Search for the cell housing the specified text and yield its [x, y] center coordinate. 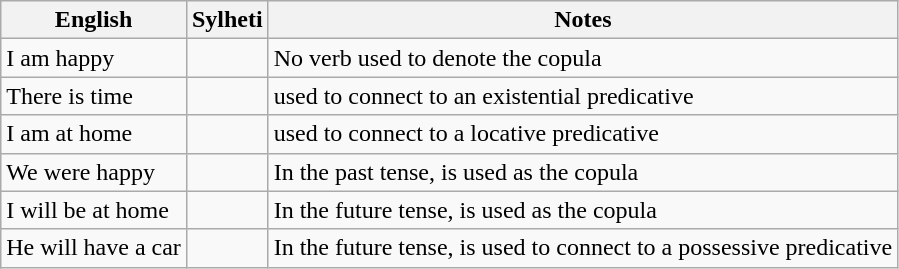
I am at home [94, 134]
We were happy [94, 172]
In the future tense, is used as the copula [583, 210]
He will have a car [94, 248]
There is time [94, 96]
In the past tense, is used as the copula [583, 172]
used to connect to a locative predicative [583, 134]
used to connect to an existential predicative [583, 96]
English [94, 20]
Sylheti [227, 20]
I will be at home [94, 210]
No verb used to denote the copula [583, 58]
I am happy [94, 58]
Notes [583, 20]
In the future tense, is used to connect to a possessive predicative [583, 248]
